Find where the given text appears and provide that cell's center as [x, y] coordinate. 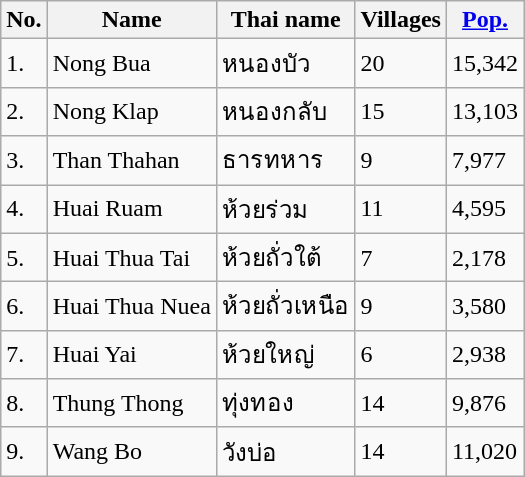
20 [401, 64]
Thung Thong [132, 404]
11,020 [484, 452]
2. [24, 112]
13,103 [484, 112]
6. [24, 306]
3,580 [484, 306]
Huai Thua Nuea [132, 306]
No. [24, 20]
วังบ่อ [286, 452]
Thai name [286, 20]
1. [24, 64]
Huai Yai [132, 354]
ห้วยถั่วใต้ [286, 258]
Nong Klap [132, 112]
7. [24, 354]
5. [24, 258]
ห้วยใหญ่ [286, 354]
ห้วยร่วม [286, 208]
7,977 [484, 160]
Wang Bo [132, 452]
Nong Bua [132, 64]
2,178 [484, 258]
7 [401, 258]
Pop. [484, 20]
หนองกลับ [286, 112]
15,342 [484, 64]
ธารทหาร [286, 160]
Than Thahan [132, 160]
2,938 [484, 354]
3. [24, 160]
9,876 [484, 404]
8. [24, 404]
Name [132, 20]
15 [401, 112]
Huai Ruam [132, 208]
Villages [401, 20]
Huai Thua Tai [132, 258]
ทุ่งทอง [286, 404]
4,595 [484, 208]
11 [401, 208]
4. [24, 208]
ห้วยถั่วเหนือ [286, 306]
6 [401, 354]
หนองบัว [286, 64]
9. [24, 452]
